Capture the cell that displays the provided text and extract its (x, y) central coordinate. 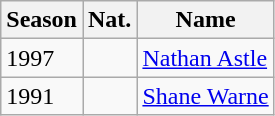
Nat. (109, 20)
Season (42, 20)
Nathan Astle (206, 58)
Name (206, 20)
1991 (42, 96)
1997 (42, 58)
Shane Warne (206, 96)
